Capture the cell that displays the provided text and extract its [X, Y] central coordinate. 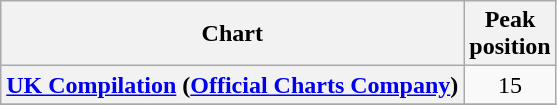
Chart [232, 34]
UK Compilation (Official Charts Company) [232, 85]
Peakposition [510, 34]
15 [510, 85]
